Extract the (x, y) coordinate from the center of the cell holding the provided text.  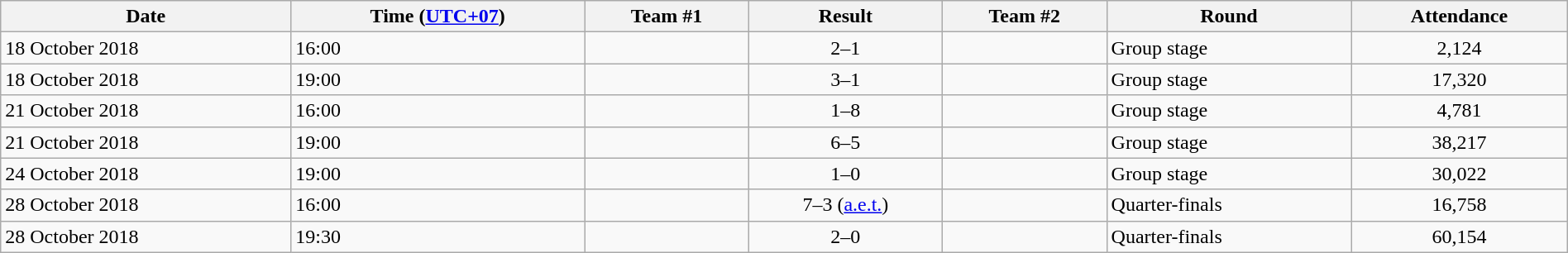
17,320 (1460, 79)
7–3 (a.e.t.) (845, 205)
6–5 (845, 142)
19:30 (438, 236)
60,154 (1460, 236)
16,758 (1460, 205)
3–1 (845, 79)
Attendance (1460, 17)
Date (146, 17)
24 October 2018 (146, 174)
30,022 (1460, 174)
Team #1 (667, 17)
Round (1229, 17)
2,124 (1460, 48)
4,781 (1460, 111)
38,217 (1460, 142)
1–0 (845, 174)
Result (845, 17)
2–1 (845, 48)
1–8 (845, 111)
Team #2 (1024, 17)
2–0 (845, 236)
Time (UTC+07) (438, 17)
